From the cell containing the given text, extract its center point as (X, Y) coordinate. 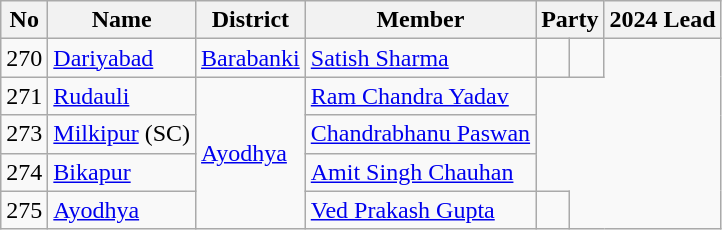
Dariyabad (122, 58)
Bikapur (122, 172)
Rudauli (122, 96)
273 (24, 134)
2024 Lead (662, 20)
No (24, 20)
275 (24, 210)
Barabanki (251, 58)
Member (420, 20)
274 (24, 172)
Party (570, 20)
Chandrabhanu Paswan (420, 134)
Ram Chandra Yadav (420, 96)
Amit Singh Chauhan (420, 172)
Satish Sharma (420, 58)
Ved Prakash Gupta (420, 210)
Milkipur (SC) (122, 134)
271 (24, 96)
Name (122, 20)
270 (24, 58)
District (251, 20)
